Scan for the cell matching the given text and deliver its (X, Y) coordinate at center. 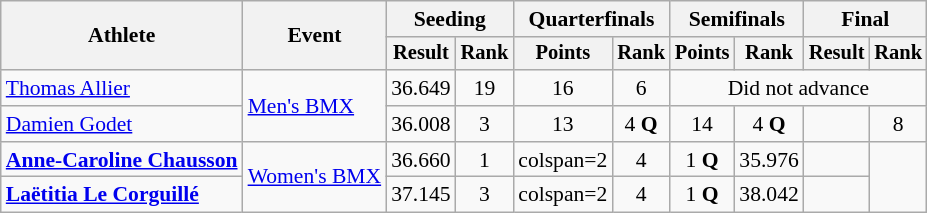
1 (485, 160)
Seeding (450, 19)
36.660 (420, 160)
19 (485, 88)
35.976 (768, 160)
Quarterfinals (592, 19)
36.008 (420, 124)
Anne-Caroline Chausson (122, 160)
Athlete (122, 36)
Semifinals (737, 19)
Final (866, 19)
Thomas Allier (122, 88)
Women's BMX (315, 178)
Event (315, 36)
14 (702, 124)
Men's BMX (315, 106)
36.649 (420, 88)
37.145 (420, 195)
38.042 (768, 195)
16 (562, 88)
Damien Godet (122, 124)
Did not advance (798, 88)
13 (562, 124)
Laëtitia Le Corguillé (122, 195)
6 (641, 88)
8 (898, 124)
